Scan for the cell matching the given text and deliver its (X, Y) coordinate at center. 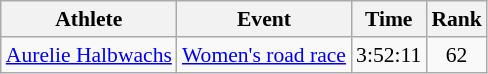
3:52:11 (388, 55)
62 (456, 55)
Event (264, 19)
Rank (456, 19)
Aurelie Halbwachs (89, 55)
Time (388, 19)
Athlete (89, 19)
Women's road race (264, 55)
